Extract the [x, y] coordinate from the center of the cell holding the provided text.  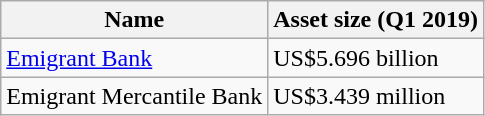
Emigrant Bank [134, 58]
Asset size (Q1 2019) [376, 20]
Name [134, 20]
Emigrant Mercantile Bank [134, 96]
US$3.439 million [376, 96]
US$5.696 billion [376, 58]
